Return the (x, y) coordinate for the center point of the cell that contains the specified text.  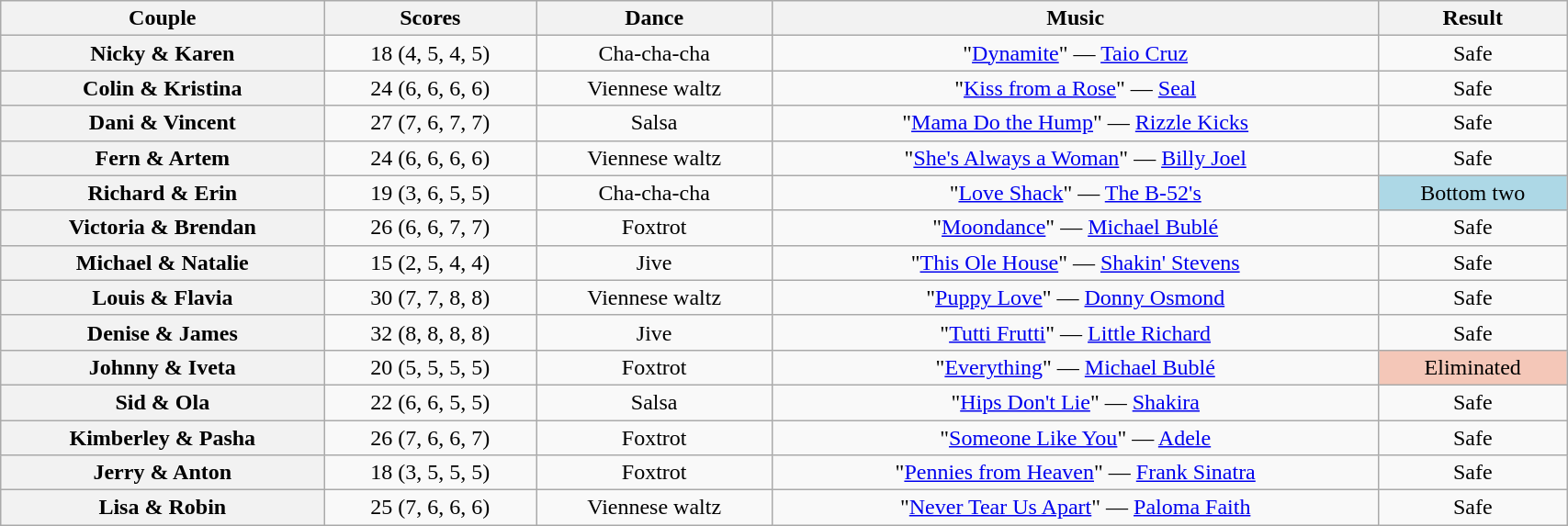
25 (7, 6, 6, 6) (430, 508)
Denise & James (163, 332)
Eliminated (1473, 367)
Fern & Artem (163, 158)
30 (7, 7, 8, 8) (430, 297)
"Tutti Frutti" — Little Richard (1076, 332)
"Dynamite" — Taio Cruz (1076, 53)
19 (3, 6, 5, 5) (430, 193)
Scores (430, 18)
27 (7, 6, 7, 7) (430, 123)
Dance (654, 18)
32 (8, 8, 8, 8) (430, 332)
"Hips Don't Lie" — Shakira (1076, 402)
18 (4, 5, 4, 5) (430, 53)
"Mama Do the Hump" — Rizzle Kicks (1076, 123)
"This Ole House" — Shakin' Stevens (1076, 263)
20 (5, 5, 5, 5) (430, 367)
Couple (163, 18)
"Pennies from Heaven" — Frank Sinatra (1076, 473)
Lisa & Robin (163, 508)
Dani & Vincent (163, 123)
Bottom two (1473, 193)
Louis & Flavia (163, 297)
Result (1473, 18)
"Someone Like You" — Adele (1076, 438)
"She's Always a Woman" — Billy Joel (1076, 158)
"Never Tear Us Apart" — Paloma Faith (1076, 508)
Music (1076, 18)
Michael & Natalie (163, 263)
15 (2, 5, 4, 4) (430, 263)
22 (6, 6, 5, 5) (430, 402)
18 (3, 5, 5, 5) (430, 473)
Victoria & Brendan (163, 228)
Nicky & Karen (163, 53)
26 (7, 6, 6, 7) (430, 438)
26 (6, 6, 7, 7) (430, 228)
"Kiss from a Rose" — Seal (1076, 88)
Johnny & Iveta (163, 367)
"Everything" — Michael Bublé (1076, 367)
"Puppy Love" — Donny Osmond (1076, 297)
"Love Shack" — The B-52's (1076, 193)
Colin & Kristina (163, 88)
Sid & Ola (163, 402)
Jerry & Anton (163, 473)
Kimberley & Pasha (163, 438)
Richard & Erin (163, 193)
"Moondance" — Michael Bublé (1076, 228)
